For the text-containing cell, return its midpoint in [X, Y] coordinate format. 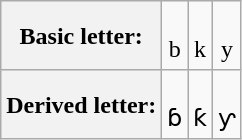
b [175, 36]
ɓ [175, 104]
ƴ [226, 104]
Derived letter: [82, 104]
y [226, 36]
k [200, 36]
ƙ [200, 104]
Basic letter: [82, 36]
